Search for the cell housing the specified text and yield its [x, y] center coordinate. 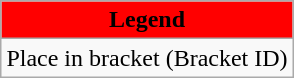
Place in bracket (Bracket ID) [147, 58]
Legend [147, 20]
